Return the (X, Y) coordinate for the center point of the cell that contains the specified text.  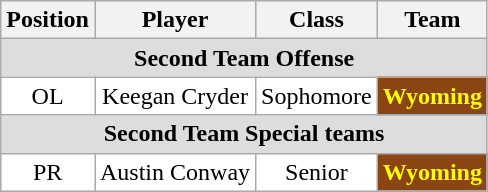
OL (48, 96)
Class (317, 20)
Team (432, 20)
Player (174, 20)
Sophomore (317, 96)
Position (48, 20)
Austin Conway (174, 172)
Senior (317, 172)
PR (48, 172)
Second Team Offense (244, 58)
Second Team Special teams (244, 134)
Keegan Cryder (174, 96)
